Capture the cell that displays the provided text and extract its [X, Y] central coordinate. 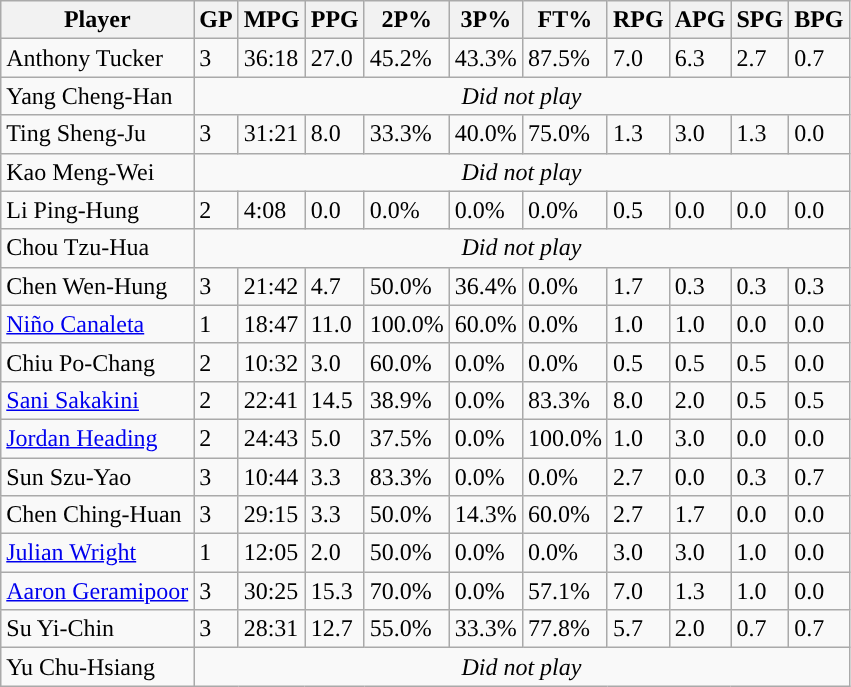
Anthony Tucker [98, 58]
Su Yi-Chin [98, 629]
12.7 [334, 629]
15.3 [334, 591]
Julian Wright [98, 553]
11.0 [334, 324]
Player [98, 20]
43.3% [486, 58]
14.5 [334, 400]
45.2% [406, 58]
10:44 [272, 477]
Sun Szu-Yao [98, 477]
2P% [406, 20]
Aaron Geramipoor [98, 591]
24:43 [272, 438]
RPG [638, 20]
PPG [334, 20]
21:42 [272, 286]
6.3 [700, 58]
FT% [564, 20]
18:47 [272, 324]
36.4% [486, 286]
87.5% [564, 58]
77.8% [564, 629]
APG [700, 20]
Niño Canaleta [98, 324]
12:05 [272, 553]
27.0 [334, 58]
22:41 [272, 400]
Chou Tzu-Hua [98, 248]
10:32 [272, 362]
Sani Sakakini [98, 400]
55.0% [406, 629]
29:15 [272, 515]
4.7 [334, 286]
Yang Cheng-Han [98, 96]
28:31 [272, 629]
30:25 [272, 591]
40.0% [486, 134]
75.0% [564, 134]
Chen Ching-Huan [98, 515]
Jordan Heading [98, 438]
MPG [272, 20]
GP [216, 20]
70.0% [406, 591]
BPG [819, 20]
SPG [760, 20]
37.5% [406, 438]
38.9% [406, 400]
Ting Sheng-Ju [98, 134]
Yu Chu-Hsiang [98, 667]
Chiu Po-Chang [98, 362]
Kao Meng-Wei [98, 172]
4:08 [272, 210]
36:18 [272, 58]
57.1% [564, 591]
14.3% [486, 515]
Li Ping-Hung [98, 210]
Chen Wen-Hung [98, 286]
5.7 [638, 629]
3P% [486, 20]
31:21 [272, 134]
5.0 [334, 438]
